Detect which cell encompasses the target text, then output its [x, y] center coordinate. 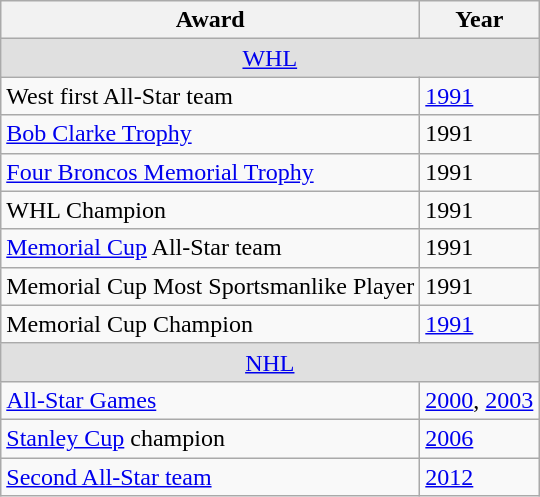
West first All-Star team [210, 96]
2012 [480, 477]
2000, 2003 [480, 400]
WHL Champion [210, 210]
Year [480, 20]
Four Broncos Memorial Trophy [210, 172]
Stanley Cup champion [210, 438]
2006 [480, 438]
WHL [270, 58]
All-Star Games [210, 400]
Memorial Cup Most Sportsmanlike Player [210, 286]
Second All-Star team [210, 477]
Bob Clarke Trophy [210, 134]
Award [210, 20]
NHL [270, 362]
Memorial Cup Champion [210, 324]
Memorial Cup All-Star team [210, 248]
